Detect which cell encompasses the target text, then output its (x, y) center coordinate. 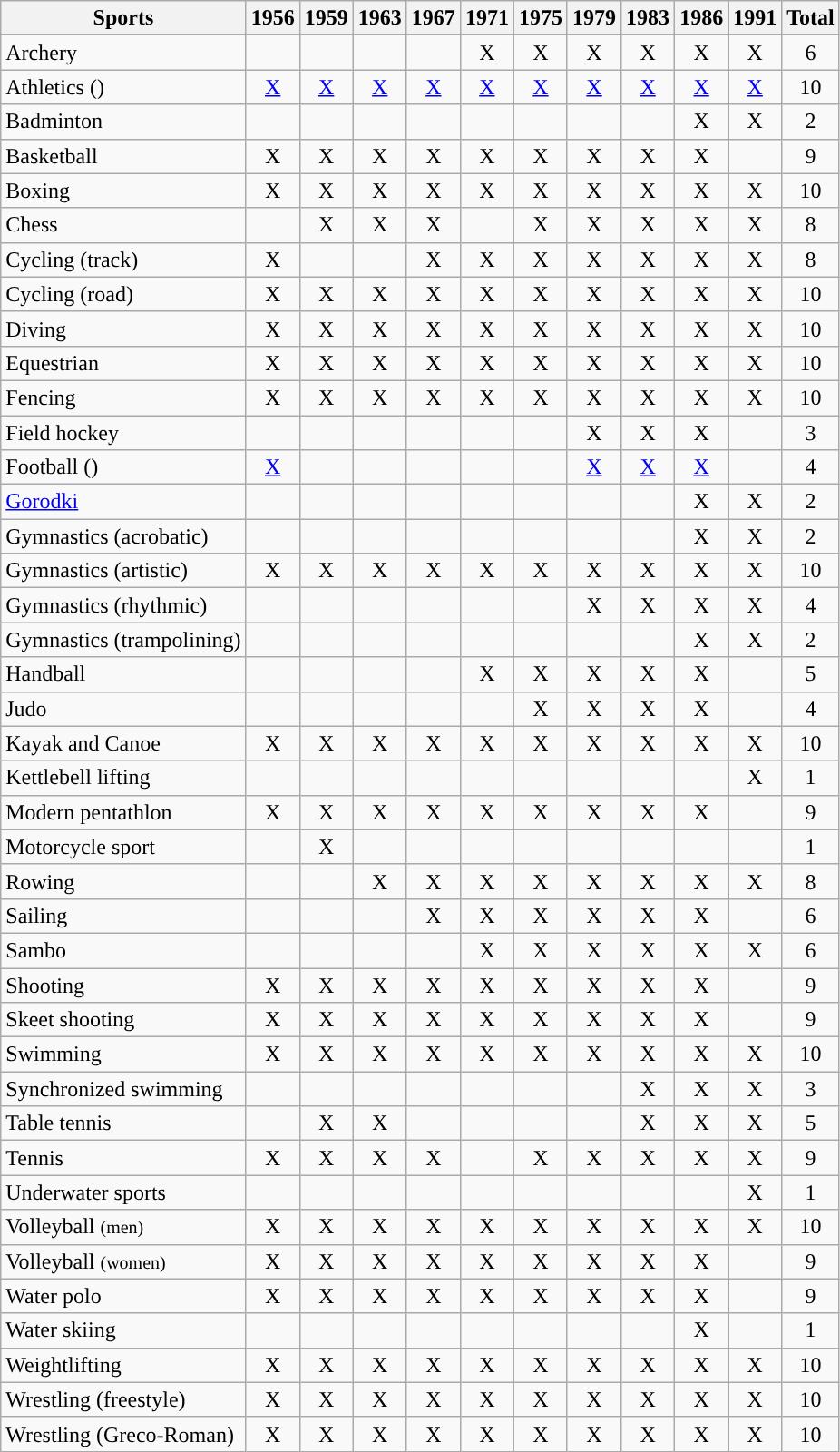
Volleyball (men) (123, 1227)
1986 (702, 18)
1967 (434, 18)
Football () (123, 467)
Basketball (123, 156)
Field hockey (123, 433)
1979 (593, 18)
Swimming (123, 1055)
Underwater sports (123, 1192)
Wrestling (Greco-Roman) (123, 1434)
Handball (123, 674)
Weightlifting (123, 1365)
Athletics () (123, 87)
Table tennis (123, 1123)
Volleyball (women) (123, 1261)
Gymnastics (rhythmic) (123, 605)
1959 (327, 18)
Badminton (123, 122)
1983 (648, 18)
Kayak and Canoe (123, 743)
Modern pentathlon (123, 812)
Motorcycle sport (123, 847)
1975 (541, 18)
Kettlebell lifting (123, 778)
Diving (123, 329)
Sailing (123, 916)
Fencing (123, 397)
Tennis (123, 1158)
Sambo (123, 950)
Cycling (road) (123, 294)
Total (811, 18)
Archery (123, 53)
Water skiing (123, 1330)
Shooting (123, 985)
Chess (123, 225)
Wrestling (freestyle) (123, 1399)
Equestrian (123, 363)
Cycling (track) (123, 260)
Boxing (123, 191)
Water polo (123, 1296)
Gymnastics (artistic) (123, 571)
Skeet shooting (123, 1020)
Gymnastics (trampolining) (123, 640)
Gymnastics (acrobatic) (123, 536)
1963 (379, 18)
1956 (272, 18)
1991 (755, 18)
1971 (486, 18)
Sports (123, 18)
Rowing (123, 881)
Gorodki (123, 502)
Synchronized swimming (123, 1089)
Judo (123, 709)
